From the cell containing the given text, extract its center point as (x, y) coordinate. 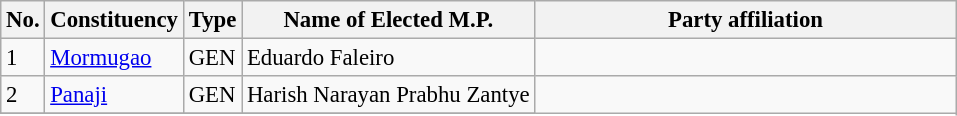
Constituency (114, 20)
2 (23, 95)
Type (212, 20)
Harish Narayan Prabhu Zantye (388, 95)
Panaji (114, 95)
Name of Elected M.P. (388, 20)
Party affiliation (746, 20)
Mormugao (114, 58)
No. (23, 20)
Eduardo Faleiro (388, 58)
1 (23, 58)
